Scan for the cell matching the given text and deliver its [X, Y] coordinate at center. 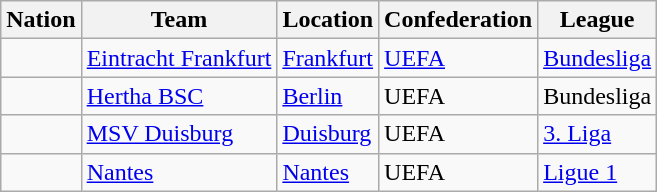
Confederation [458, 20]
Eintracht Frankfurt [179, 58]
Frankfurt [328, 58]
League [598, 20]
Duisburg [328, 134]
Location [328, 20]
Berlin [328, 96]
Hertha BSC [179, 96]
Ligue 1 [598, 172]
Team [179, 20]
Nation [41, 20]
MSV Duisburg [179, 134]
3. Liga [598, 134]
